Detect which cell encompasses the target text, then output its (X, Y) center coordinate. 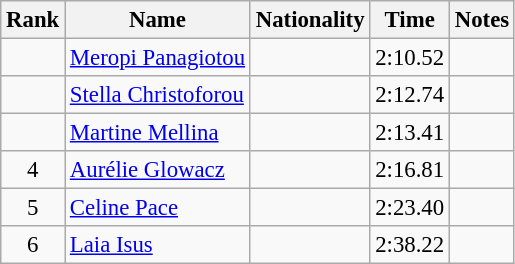
Celine Pace (158, 208)
2:38.22 (410, 245)
6 (33, 245)
2:12.74 (410, 95)
4 (33, 170)
Aurélie Glowacz (158, 170)
2:10.52 (410, 58)
Martine Mellina (158, 133)
Rank (33, 20)
2:23.40 (410, 208)
5 (33, 208)
Nationality (310, 20)
Notes (482, 20)
Meropi Panagiotou (158, 58)
Laia Isus (158, 245)
Time (410, 20)
2:16.81 (410, 170)
2:13.41 (410, 133)
Stella Christoforou (158, 95)
Name (158, 20)
